Find where the given text appears and provide that cell's center as (X, Y) coordinate. 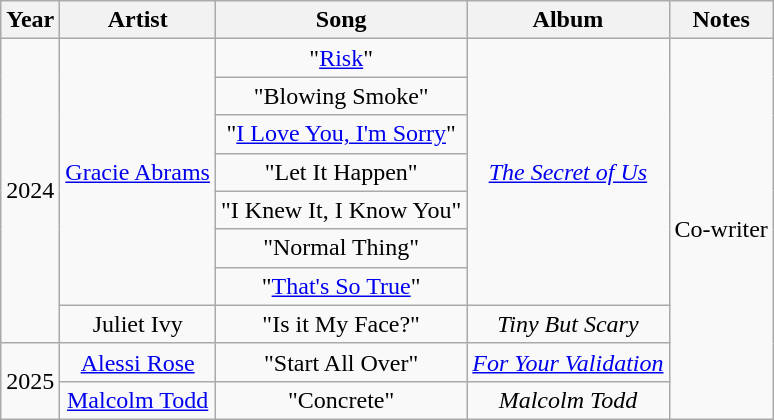
"Blowing Smoke" (340, 96)
The Secret of Us (568, 172)
Year (30, 20)
"That's So True" (340, 286)
"I Knew It, I Know You" (340, 210)
2025 (30, 381)
"Normal Thing" (340, 248)
2024 (30, 191)
Tiny But Scary (568, 324)
Notes (721, 20)
Gracie Abrams (138, 172)
For Your Validation (568, 362)
Juliet Ivy (138, 324)
"Start All Over" (340, 362)
Co-writer (721, 230)
"Concrete" (340, 400)
"I Love You, I'm Sorry" (340, 134)
"Risk" (340, 58)
Song (340, 20)
"Is it My Face?" (340, 324)
Artist (138, 20)
Alessi Rose (138, 362)
"Let It Happen" (340, 172)
Album (568, 20)
